Locate the cell with the specified text and output its (X, Y) center coordinate. 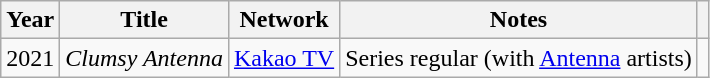
Series regular (with Antenna artists) (519, 58)
Title (144, 20)
Clumsy Antenna (144, 58)
Notes (519, 20)
Kakao TV (284, 58)
Year (30, 20)
Network (284, 20)
2021 (30, 58)
